Locate the cell with the specified text and output its (x, y) center coordinate. 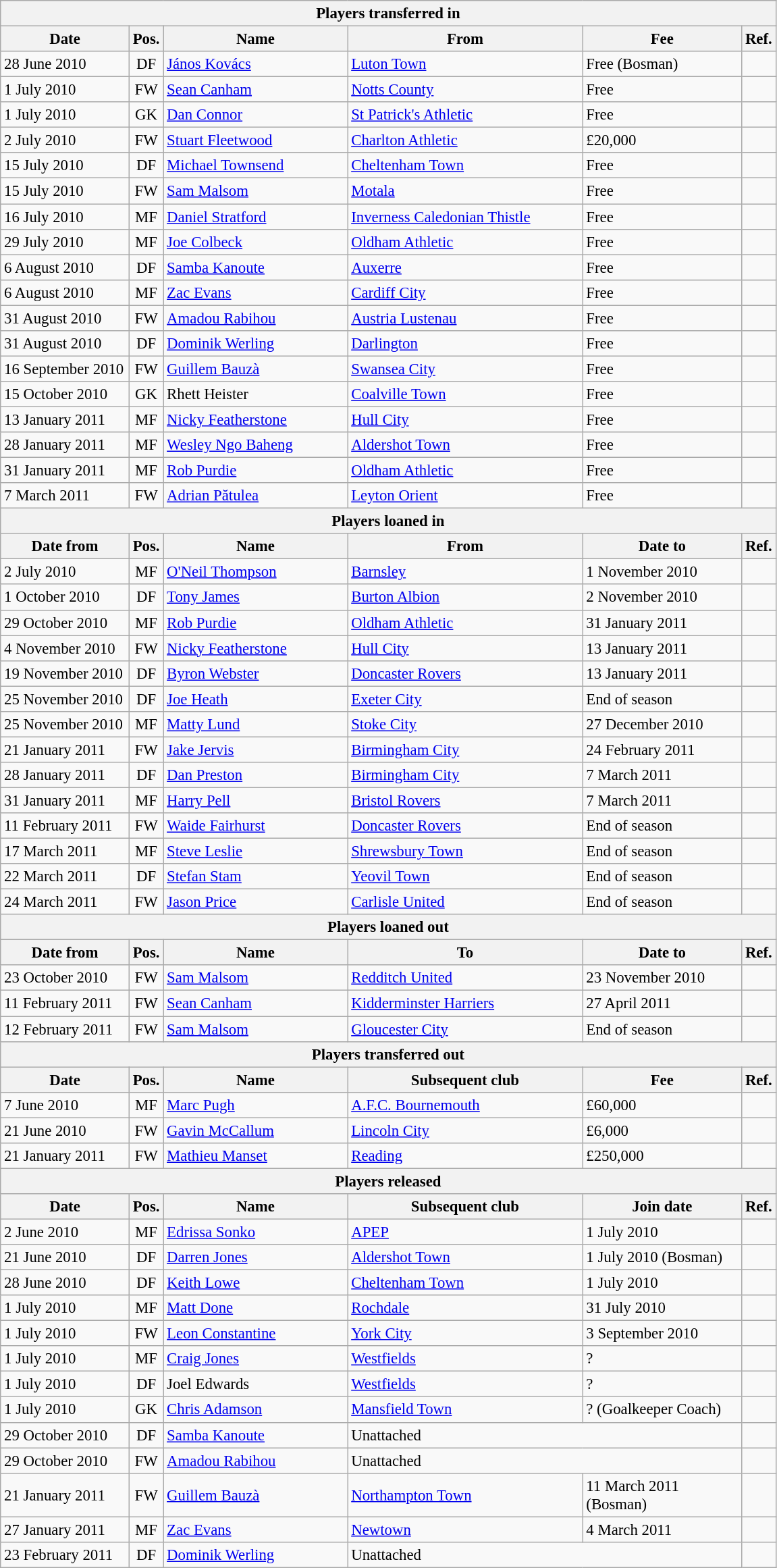
Keith Lowe (255, 1283)
Yeovil Town (465, 877)
Players transferred out (388, 1054)
Adrian Pătulea (255, 496)
Jason Price (255, 902)
4 March 2011 (662, 1530)
27 December 2010 (662, 725)
3 September 2010 (662, 1334)
York City (465, 1334)
16 July 2010 (65, 217)
Northampton Town (465, 1495)
Stuart Fleetwood (255, 140)
Auxerre (465, 267)
Joel Edwards (255, 1384)
Burton Albion (465, 598)
Players released (388, 1181)
11 March 2011 (Bosman) (662, 1495)
Joe Colbeck (255, 242)
£20,000 (662, 140)
17 March 2011 (65, 852)
7 June 2010 (65, 1105)
Free (Bosman) (662, 64)
Daniel Stratford (255, 217)
APEP (465, 1232)
Mansfield Town (465, 1410)
Darlington (465, 344)
Charlton Athletic (465, 140)
Matt Done (255, 1308)
24 February 2011 (662, 750)
Rochdale (465, 1308)
Players loaned out (388, 927)
Coalville Town (465, 394)
27 January 2011 (65, 1530)
Mathieu Manset (255, 1156)
Joe Heath (255, 699)
23 October 2010 (65, 978)
Carlisle United (465, 902)
Bristol Rovers (465, 800)
2 June 2010 (65, 1232)
Cardiff City (465, 292)
Jake Jervis (255, 750)
Craig Jones (255, 1359)
24 March 2011 (65, 902)
Join date (662, 1207)
Michael Townsend (255, 165)
1 October 2010 (65, 598)
Marc Pugh (255, 1105)
Byron Webster (255, 673)
Gloucester City (465, 1029)
22 March 2011 (65, 877)
Tony James (255, 598)
1 November 2010 (662, 572)
£250,000 (662, 1156)
27 April 2011 (662, 1003)
15 October 2010 (65, 394)
Austria Lustenau (465, 318)
János Kovács (255, 64)
A.F.C. Bournemouth (465, 1105)
4 November 2010 (65, 648)
19 November 2010 (65, 673)
Leyton Orient (465, 496)
1 July 2010 (Bosman) (662, 1257)
Wesley Ngo Baheng (255, 445)
29 July 2010 (65, 242)
Darren Jones (255, 1257)
Exeter City (465, 699)
Kidderminster Harriers (465, 1003)
Reading (465, 1156)
Redditch United (465, 978)
Players transferred in (388, 14)
£6,000 (662, 1130)
Motala (465, 191)
St Patrick's Athletic (465, 115)
Rhett Heister (255, 394)
Stefan Stam (255, 877)
23 November 2010 (662, 978)
Lincoln City (465, 1130)
To (465, 953)
Notts County (465, 90)
£60,000 (662, 1105)
Newtown (465, 1530)
Chris Adamson (255, 1410)
Dan Connor (255, 115)
Shrewsbury Town (465, 852)
31 July 2010 (662, 1308)
Luton Town (465, 64)
Gavin McCallum (255, 1130)
2 November 2010 (662, 598)
16 September 2010 (65, 369)
Swansea City (465, 369)
Dan Preston (255, 775)
Harry Pell (255, 800)
12 February 2011 (65, 1029)
? (Goalkeeper Coach) (662, 1410)
Leon Constantine (255, 1334)
O'Neil Thompson (255, 572)
Edrissa Sonko (255, 1232)
23 February 2011 (65, 1555)
Steve Leslie (255, 852)
Barnsley (465, 572)
Players loaned in (388, 521)
Matty Lund (255, 725)
Stoke City (465, 725)
Inverness Caledonian Thistle (465, 217)
Waide Fairhurst (255, 826)
